Search for the cell housing the specified text and yield its [X, Y] center coordinate. 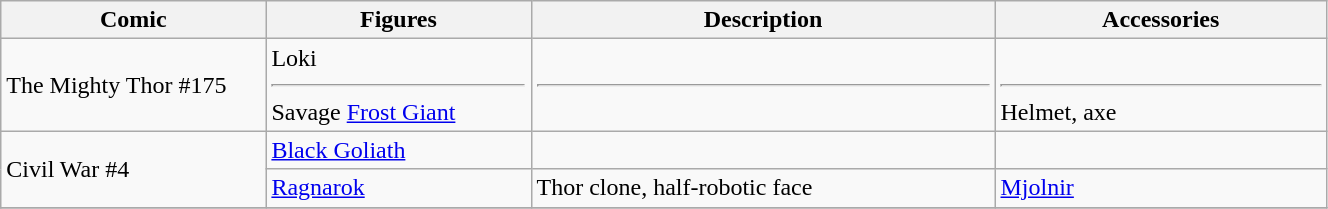
Ragnarok [398, 188]
The Mighty Thor #175 [134, 85]
Comic [134, 20]
Civil War #4 [134, 169]
Accessories [1160, 20]
Figures [398, 20]
Mjolnir [1160, 188]
Description [763, 20]
Thor clone, half-robotic face [763, 188]
Black Goliath [398, 150]
LokiSavage Frost Giant [398, 85]
Helmet, axe [1160, 85]
